From the cell containing the given text, extract its center point as [X, Y] coordinate. 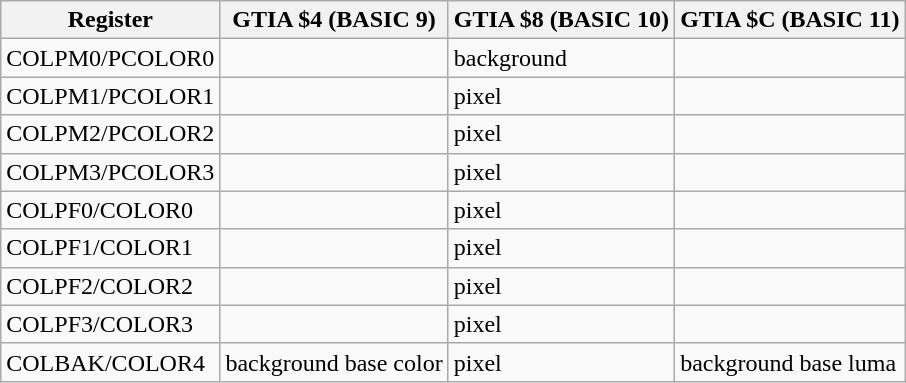
COLPF3/COLOR3 [110, 324]
COLPF2/COLOR2 [110, 286]
background [561, 58]
Register [110, 20]
COLPF0/COLOR0 [110, 210]
GTIA $4 (BASIC 9) [334, 20]
background base luma [790, 362]
COLPM2/PCOLOR2 [110, 134]
COLPM0/PCOLOR0 [110, 58]
COLBAK/COLOR4 [110, 362]
background base color [334, 362]
COLPM1/PCOLOR1 [110, 96]
GTIA $8 (BASIC 10) [561, 20]
COLPM3/PCOLOR3 [110, 172]
GTIA $C (BASIC 11) [790, 20]
COLPF1/COLOR1 [110, 248]
